Determine the [x, y] coordinate at the center of the cell enclosing the given text.  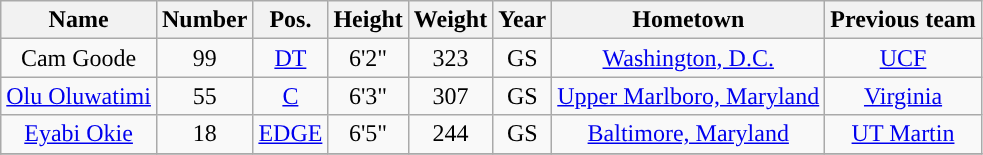
DT [290, 58]
Eyabi Okie [79, 134]
Baltimore, Maryland [688, 134]
Name [79, 20]
55 [204, 96]
Year [522, 20]
Number [204, 20]
99 [204, 58]
6'5" [368, 134]
18 [204, 134]
Weight [450, 20]
244 [450, 134]
Upper Marlboro, Maryland [688, 96]
EDGE [290, 134]
Previous team [904, 20]
Olu Oluwatimi [79, 96]
Hometown [688, 20]
6'3" [368, 96]
307 [450, 96]
Virginia [904, 96]
Pos. [290, 20]
6'2" [368, 58]
323 [450, 58]
Height [368, 20]
Washington, D.C. [688, 58]
C [290, 96]
UT Martin [904, 134]
UCF [904, 58]
Cam Goode [79, 58]
